Pinpoint the cell where the given text exists, returning its [X, Y] midpoint coordinate. 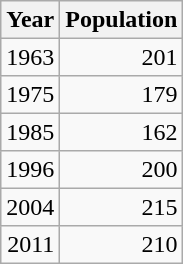
1985 [30, 132]
2004 [30, 206]
179 [122, 94]
201 [122, 56]
200 [122, 170]
1975 [30, 94]
1963 [30, 56]
Year [30, 20]
Population [122, 20]
210 [122, 244]
162 [122, 132]
2011 [30, 244]
1996 [30, 170]
215 [122, 206]
